Detect which cell encompasses the target text, then output its [X, Y] center coordinate. 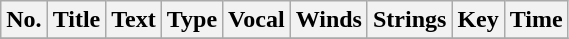
Text [134, 20]
Type [192, 20]
Title [76, 20]
No. [24, 20]
Winds [328, 20]
Vocal [257, 20]
Strings [409, 20]
Time [536, 20]
Key [478, 20]
